Locate the cell with the specified text and output its (x, y) center coordinate. 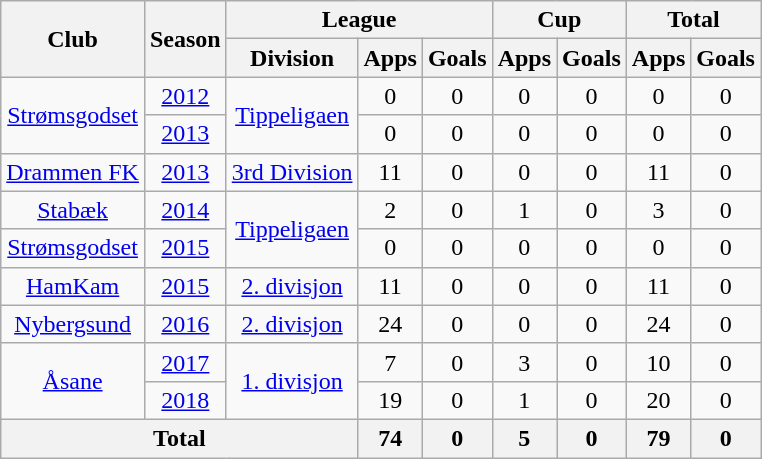
Drammen FK (73, 172)
Stabæk (73, 210)
74 (390, 438)
Åsane (73, 381)
Cup (559, 20)
19 (390, 400)
2017 (185, 362)
2 (390, 210)
League (359, 20)
1. divisjon (292, 381)
5 (524, 438)
2016 (185, 324)
HamKam (73, 286)
Season (185, 39)
Nybergsund (73, 324)
Division (292, 58)
10 (658, 362)
Club (73, 39)
2018 (185, 400)
20 (658, 400)
2014 (185, 210)
3rd Division (292, 172)
79 (658, 438)
7 (390, 362)
2012 (185, 96)
